Return the [x, y] coordinate for the center point of the cell that contains the specified text.  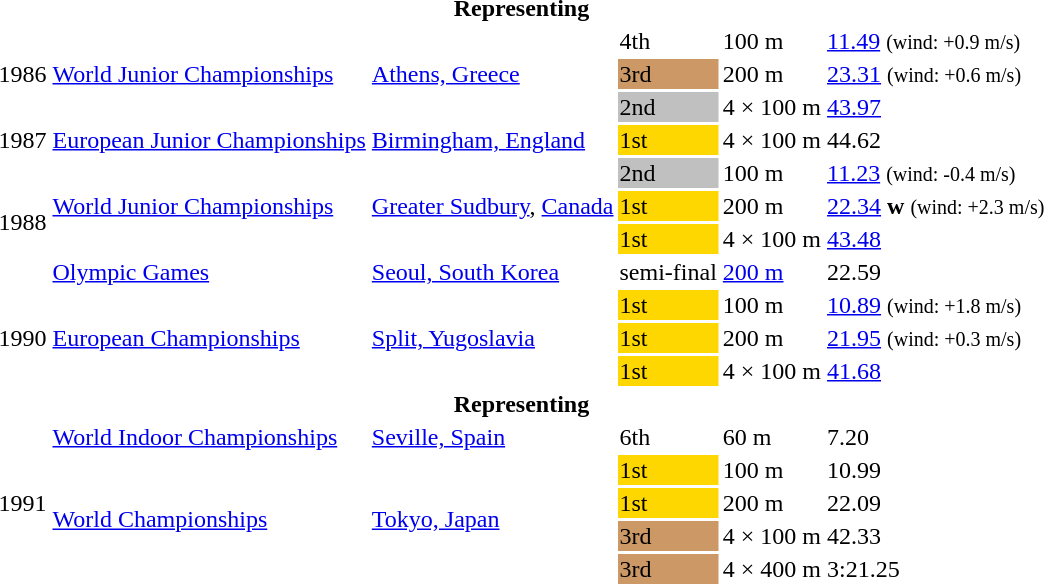
Greater Sudbury, Canada [492, 206]
World Championships [209, 520]
Birmingham, England [492, 140]
Seville, Spain [492, 437]
semi-final [668, 272]
Split, Yugoslavia [492, 338]
Tokyo, Japan [492, 520]
4th [668, 41]
World Indoor Championships [209, 437]
4 × 400 m [772, 569]
Athens, Greece [492, 74]
6th [668, 437]
European Championships [209, 338]
Olympic Games [209, 272]
European Junior Championships [209, 140]
60 m [772, 437]
Seoul, South Korea [492, 272]
